Locate the cell with the specified text and output its [X, Y] center coordinate. 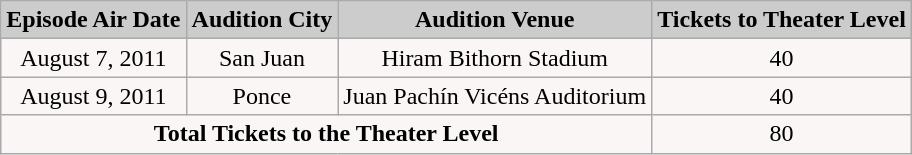
San Juan [262, 58]
Tickets to Theater Level [782, 20]
80 [782, 134]
August 7, 2011 [94, 58]
Total Tickets to the Theater Level [326, 134]
Juan Pachín Vicéns Auditorium [495, 96]
August 9, 2011 [94, 96]
Hiram Bithorn Stadium [495, 58]
Ponce [262, 96]
Episode Air Date [94, 20]
Audition Venue [495, 20]
Audition City [262, 20]
